Find where the given text appears and provide that cell's center as (x, y) coordinate. 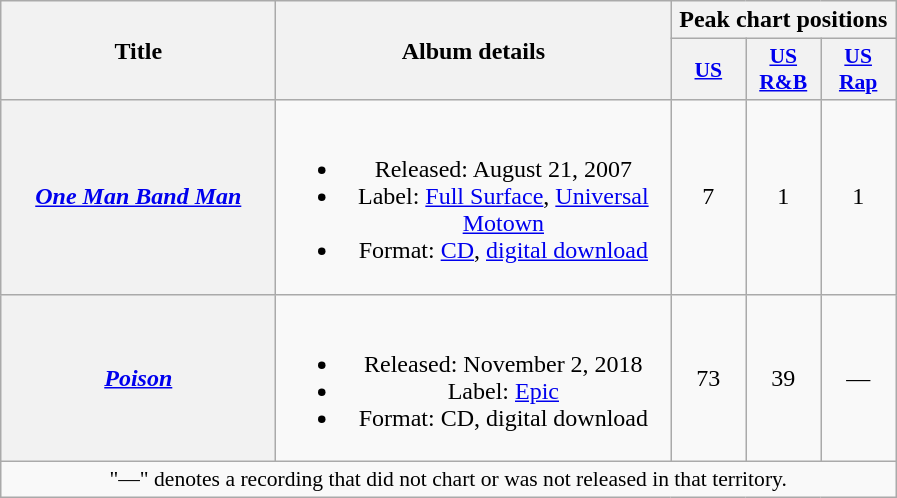
Released: November 2, 2018Label: EpicFormat: CD, digital download (474, 378)
73 (708, 378)
Title (138, 50)
39 (784, 378)
Released: August 21, 2007Label: Full Surface, Universal MotownFormat: CD, digital download (474, 197)
7 (708, 197)
USRap (858, 70)
— (858, 378)
"—" denotes a recording that did not chart or was not released in that territory. (448, 479)
Peak chart positions (784, 20)
US (708, 70)
Album details (474, 50)
Poison (138, 378)
USR&B (784, 70)
One Man Band Man (138, 197)
